Provide the [x, y] coordinate of the cell's center where the given text is located.  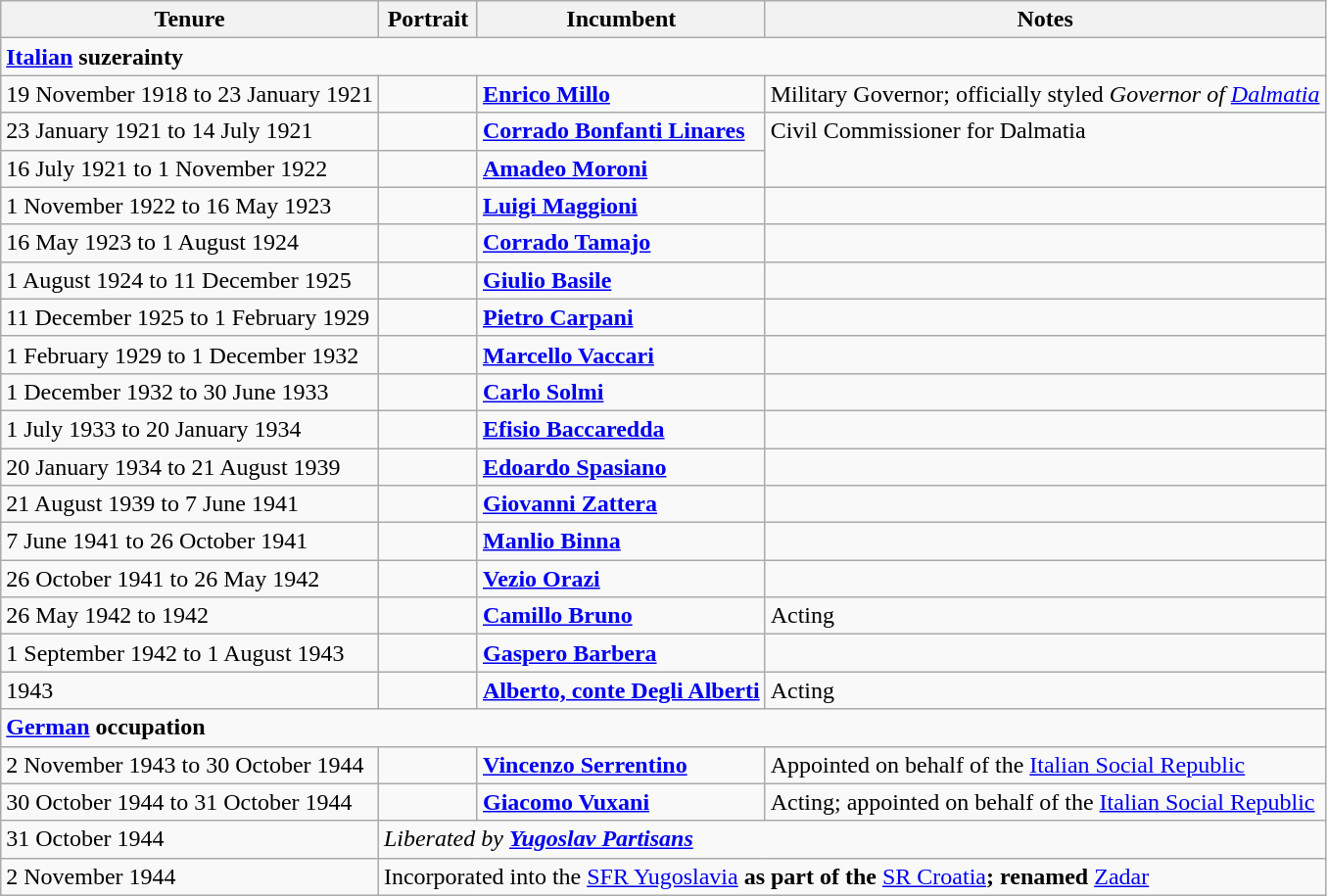
Italian suzerainty [663, 57]
21 August 1939 to 7 June 1941 [190, 504]
Gaspero Barbera [621, 653]
20 January 1934 to 21 August 1939 [190, 467]
Giovanni Zattera [621, 504]
Acting; appointed on behalf of the Italian Social Republic [1045, 802]
2 November 1943 to 30 October 1944 [190, 765]
Tenure [190, 20]
1943 [190, 690]
Manlio Binna [621, 542]
11 December 1925 to 1 February 1929 [190, 317]
Appointed on behalf of the Italian Social Republic [1045, 765]
Civil Commissioner for Dalmatia [1045, 150]
Vincenzo Serrentino [621, 765]
Enrico Millo [621, 94]
1 December 1932 to 30 June 1933 [190, 392]
1 September 1942 to 1 August 1943 [190, 653]
Carlo Solmi [621, 392]
Incorporated into the SFR Yugoslavia as part of the SR Croatia; renamed Zadar [852, 876]
Notes [1045, 20]
2 November 1944 [190, 876]
Giacomo Vuxani [621, 802]
Marcello Vaccari [621, 354]
Amadeo Moroni [621, 168]
Vezio Orazi [621, 579]
1 July 1933 to 20 January 1934 [190, 429]
Alberto, conte Degli Alberti [621, 690]
26 May 1942 to 1942 [190, 616]
Edoardo Spasiano [621, 467]
1 February 1929 to 1 December 1932 [190, 354]
Liberated by Yugoslav Partisans [852, 839]
Luigi Maggioni [621, 206]
16 May 1923 to 1 August 1924 [190, 243]
30 October 1944 to 31 October 1944 [190, 802]
Portrait [427, 20]
Efisio Baccaredda [621, 429]
19 November 1918 to 23 January 1921 [190, 94]
31 October 1944 [190, 839]
Corrado Bonfanti Linares [621, 131]
1 August 1924 to 11 December 1925 [190, 280]
7 June 1941 to 26 October 1941 [190, 542]
26 October 1941 to 26 May 1942 [190, 579]
Pietro Carpani [621, 317]
Military Governor; officially styled Governor of Dalmatia [1045, 94]
16 July 1921 to 1 November 1922 [190, 168]
1 November 1922 to 16 May 1923 [190, 206]
Camillo Bruno [621, 616]
Incumbent [621, 20]
Corrado Tamajo [621, 243]
23 January 1921 to 14 July 1921 [190, 131]
German occupation [663, 728]
Giulio Basile [621, 280]
